Identify which cell holds the provided text, then report its (X, Y) central coordinate. 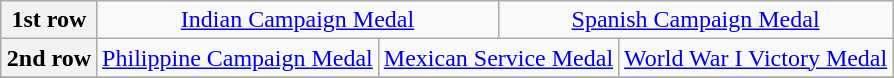
Indian Campaign Medal (298, 20)
World War I Victory Medal (756, 58)
1st row (48, 20)
Philippine Campaign Medal (238, 58)
2nd row (48, 58)
Spanish Campaign Medal (695, 20)
Mexican Service Medal (498, 58)
